Identify which cell holds the provided text, then report its (x, y) central coordinate. 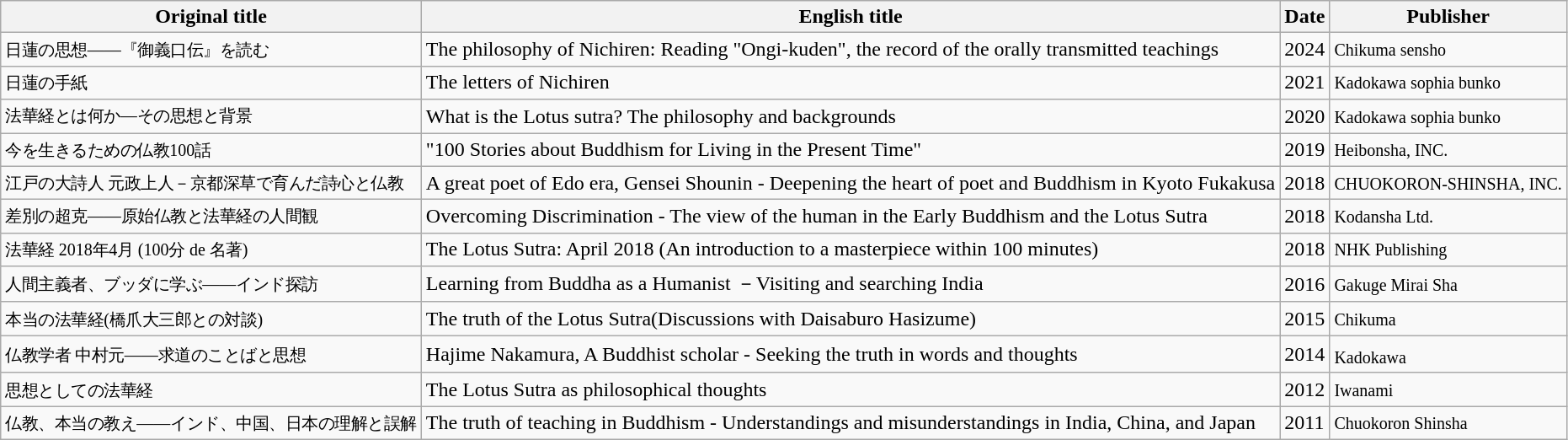
2020 (1305, 116)
2021 (1305, 83)
本当の法華経(橋爪大三郎との対談) (211, 319)
The Lotus Sutra: April 2018 (An introduction to a masterpiece within 100 minutes) (851, 250)
Gakuge Mirai Sha (1448, 285)
Chuokoron Shinsha (1448, 423)
日蓮の思想——『御義口伝』を読む (211, 50)
2019 (1305, 150)
思想としての法華経 (211, 389)
2012 (1305, 389)
江戸の大詩人 元政上人－京都深草で育んだ詩心と仏教 (211, 183)
"100 Stories about Buddhism for Living in the Present Time" (851, 150)
The letters of Nichiren (851, 83)
2011 (1305, 423)
人間主義者、ブッダに学ぶ——インド探訪 (211, 285)
Original title (211, 17)
仏教、本当の教え——インド、中国、日本の理解と誤解 (211, 423)
日蓮の手紙 (211, 83)
The philosophy of Nichiren: Reading "Ongi-kuden", the record of the orally transmitted teachings (851, 50)
Hajime Nakamura, A Buddhist scholar - Seeking the truth in words and thoughts (851, 354)
差別の超克——原始仏教と法華経の人間観 (211, 217)
法華経 2018年4月 (100分 de 名著) (211, 250)
仏教学者 中村元——求道のことばと思想 (211, 354)
Overcoming Discrimination - The view of the human in the Early Buddhism and the Lotus Sutra (851, 217)
Iwanami (1448, 389)
2016 (1305, 285)
A great poet of Edo era, Gensei Shounin - Deepening the heart of poet and Buddhism in Kyoto Fukakusa (851, 183)
Chikuma sensho (1448, 50)
Heibonsha, INC. (1448, 150)
2014 (1305, 354)
今を生きるための仏教100話 (211, 150)
Chikuma (1448, 319)
2024 (1305, 50)
法華経とは何か—その思想と背景 (211, 116)
The truth of the Lotus Sutra(Discussions with Daisaburo Hasizume) (851, 319)
The truth of teaching in Buddhism - Understandings and misunderstandings in India, China, and Japan (851, 423)
2015 (1305, 319)
What is the Lotus sutra? The philosophy and backgrounds (851, 116)
English title (851, 17)
CHUOKORON-SHINSHA, INC. (1448, 183)
Publisher (1448, 17)
The Lotus Sutra as philosophical thoughts (851, 389)
Kodansha Ltd. (1448, 217)
Date (1305, 17)
NHK Publishing (1448, 250)
Learning from Buddha as a Humanist －Visiting and searching India (851, 285)
Kadokawa (1448, 354)
